Find where the given text appears and provide that cell's center as [X, Y] coordinate. 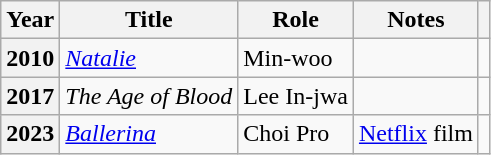
Netflix film [416, 134]
Role [296, 20]
Min-woo [296, 58]
Year [30, 20]
Title [149, 20]
2017 [30, 96]
Ballerina [149, 134]
Lee In-jwa [296, 96]
The Age of Blood [149, 96]
2023 [30, 134]
Natalie [149, 58]
2010 [30, 58]
Notes [416, 20]
Choi Pro [296, 134]
